Pinpoint the cell where the given text exists, returning its [x, y] midpoint coordinate. 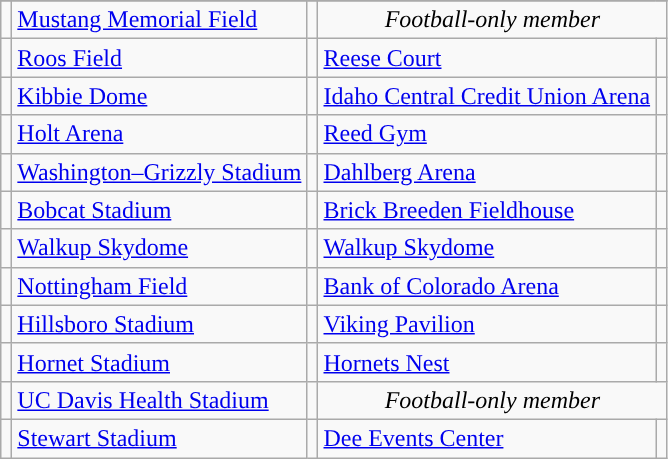
Holt Arena [160, 134]
Roos Field [160, 58]
Nottingham Field [160, 286]
Bobcat Stadium [160, 210]
Brick Breeden Fieldhouse [487, 210]
Kibbie Dome [160, 96]
Hornets Nest [487, 362]
Mustang Memorial Field [160, 20]
Dee Events Center [487, 438]
Reese Court [487, 58]
UC Davis Health Stadium [160, 400]
Hornet Stadium [160, 362]
Idaho Central Credit Union Arena [487, 96]
Hillsboro Stadium [160, 324]
Reed Gym [487, 134]
Bank of Colorado Arena [487, 286]
Dahlberg Arena [487, 172]
Washington–Grizzly Stadium [160, 172]
Stewart Stadium [160, 438]
Viking Pavilion [487, 324]
